Return (x, y) of the center of cell containing provided text 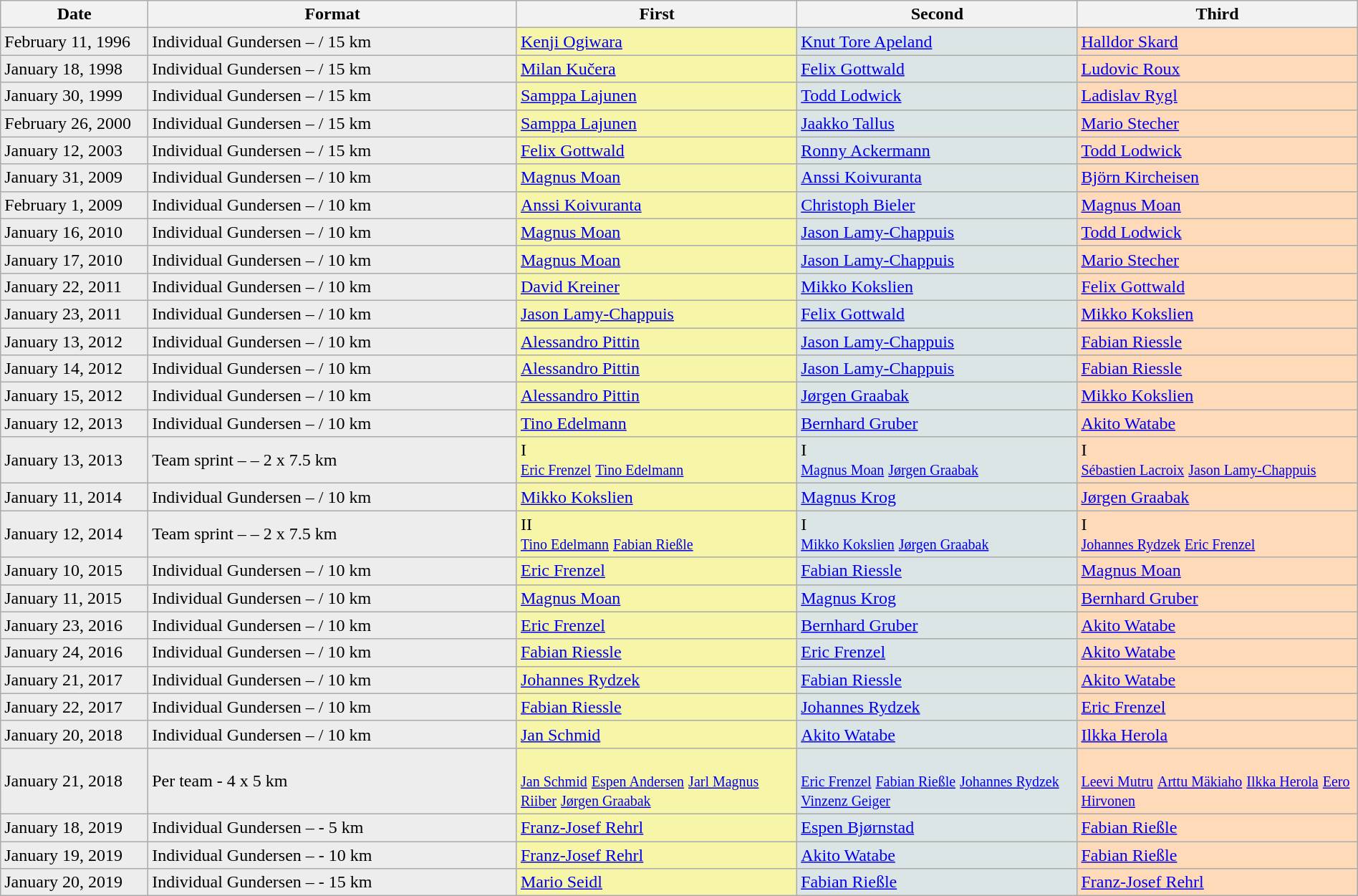
Jan Schmid Espen Andersen Jarl Magnus Riiber Jørgen Graabak (656, 781)
Ladislav Rygl (1218, 96)
January 11, 2014 (74, 497)
Ludovic Roux (1218, 69)
January 12, 2014 (74, 534)
January 16, 2010 (74, 232)
January 22, 2017 (74, 707)
Eric Frenzel Fabian Rießle Johannes Rydzek Vinzenz Geiger (937, 781)
Individual Gundersen – - 10 km (332, 854)
January 24, 2016 (74, 652)
January 17, 2010 (74, 259)
Date (74, 14)
January 10, 2015 (74, 571)
January 12, 2013 (74, 423)
Jan Schmid (656, 734)
January 15, 2012 (74, 396)
Leevi Mutru Arttu Mäkiaho Ilkka Herola Eero Hirvonen (1218, 781)
Kenji Ogiwara (656, 42)
Second (937, 14)
January 13, 2012 (74, 342)
Björn Kircheisen (1218, 178)
Jaakko Tallus (937, 123)
Halldor Skard (1218, 42)
Christoph Bieler (937, 205)
January 31, 2009 (74, 178)
IMikko Kokslien Jørgen Graabak (937, 534)
Milan Kučera (656, 69)
Ilkka Herola (1218, 734)
February 11, 1996 (74, 42)
Individual Gundersen – - 15 km (332, 882)
Mario Seidl (656, 882)
Per team - 4 x 5 km (332, 781)
January 18, 2019 (74, 827)
January 18, 1998 (74, 69)
January 22, 2011 (74, 286)
IEric Frenzel Tino Edelmann (656, 460)
Format (332, 14)
Individual Gundersen – - 5 km (332, 827)
January 12, 2003 (74, 150)
January 20, 2019 (74, 882)
January 19, 2019 (74, 854)
January 23, 2016 (74, 625)
IITino Edelmann Fabian Rießle (656, 534)
IJohannes Rydzek Eric Frenzel (1218, 534)
Tino Edelmann (656, 423)
January 30, 1999 (74, 96)
January 21, 2018 (74, 781)
ISébastien Lacroix Jason Lamy-Chappuis (1218, 460)
Ronny Ackermann (937, 150)
January 23, 2011 (74, 314)
Knut Tore Apeland (937, 42)
First (656, 14)
February 26, 2000 (74, 123)
January 13, 2013 (74, 460)
January 14, 2012 (74, 369)
January 11, 2015 (74, 598)
January 21, 2017 (74, 680)
David Kreiner (656, 286)
IMagnus Moan Jørgen Graabak (937, 460)
Espen Bjørnstad (937, 827)
Third (1218, 14)
February 1, 2009 (74, 205)
January 20, 2018 (74, 734)
